Output the (x, y) coordinate of the center of the cell containing the given text.  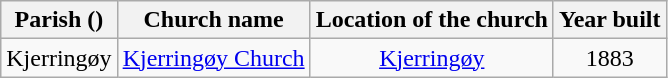
Year built (610, 20)
Location of the church (432, 20)
1883 (610, 58)
Church name (214, 20)
Kjerringøy Church (214, 58)
Parish () (59, 20)
